Find where the given text appears and provide that cell's center as (X, Y) coordinate. 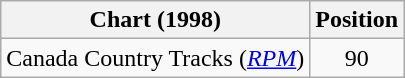
Chart (1998) (156, 20)
Canada Country Tracks (RPM) (156, 58)
90 (357, 58)
Position (357, 20)
